Extract the [X, Y] coordinate from the center of the cell holding the provided text.  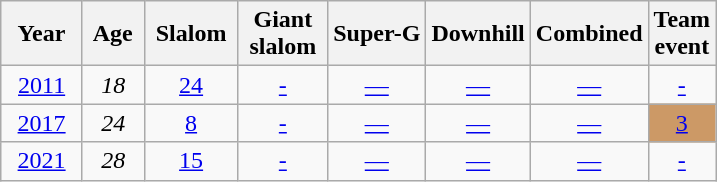
Age [113, 34]
Downhill [478, 34]
Slalom [191, 34]
2011 [42, 85]
Giant slalom [283, 34]
Combined [589, 34]
2021 [42, 161]
Teamevent [682, 34]
Super-G [377, 34]
2017 [42, 123]
15 [191, 161]
28 [113, 161]
Year [42, 34]
18 [113, 85]
3 [682, 123]
8 [191, 123]
